Detect which cell encompasses the target text, then output its [X, Y] center coordinate. 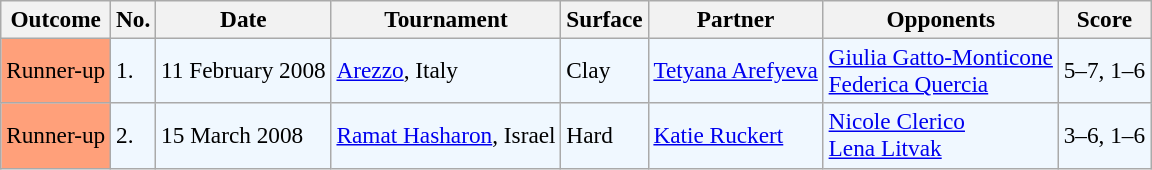
Arezzo, Italy [446, 70]
5–7, 1–6 [1104, 70]
Giulia Gatto-Monticone Federica Quercia [940, 70]
Date [244, 19]
Ramat Hasharon, Israel [446, 136]
11 February 2008 [244, 70]
Clay [604, 70]
1. [134, 70]
2. [134, 136]
Partner [736, 19]
Outcome [56, 19]
Opponents [940, 19]
3–6, 1–6 [1104, 136]
Katie Ruckert [736, 136]
15 March 2008 [244, 136]
Score [1104, 19]
Tetyana Arefyeva [736, 70]
No. [134, 19]
Tournament [446, 19]
Hard [604, 136]
Surface [604, 19]
Nicole Clerico Lena Litvak [940, 136]
